Identify which cell holds the provided text, then report its (x, y) central coordinate. 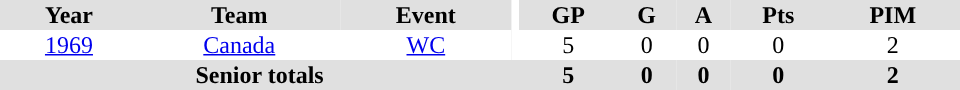
Team (240, 15)
GP (568, 15)
G (646, 15)
1969 (69, 45)
Event (426, 15)
A (704, 15)
PIM (893, 15)
Canada (240, 45)
WC (426, 45)
Year (69, 15)
Senior totals (260, 75)
Pts (778, 15)
